Scan for the cell matching the given text and deliver its (x, y) coordinate at center. 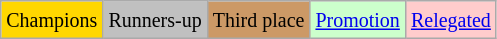
Champions (52, 20)
Promotion (358, 20)
Relegated (450, 20)
Third place (258, 20)
Runners-up (155, 20)
